Search for the cell housing the specified text and yield its (x, y) center coordinate. 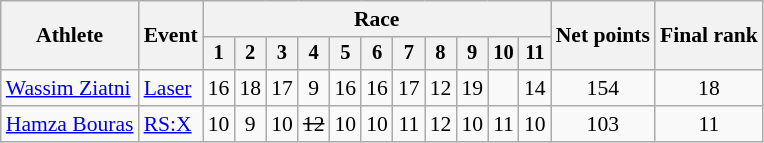
4 (314, 54)
2 (250, 54)
14 (535, 88)
3 (282, 54)
RS:X (171, 124)
Race (377, 19)
Net points (603, 36)
8 (441, 54)
1 (219, 54)
Hamza Bouras (70, 124)
19 (472, 88)
Final rank (709, 36)
Wassim Ziatni (70, 88)
103 (603, 124)
5 (346, 54)
Laser (171, 88)
6 (377, 54)
154 (603, 88)
Event (171, 36)
Athlete (70, 36)
7 (409, 54)
